Extract the [x, y] coordinate from the center of the cell holding the provided text.  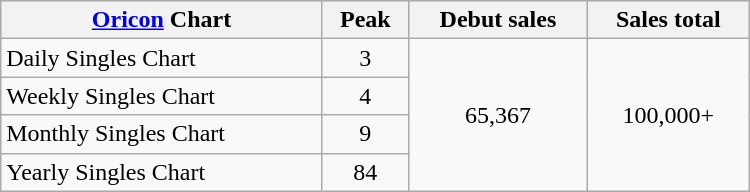
84 [365, 172]
3 [365, 58]
4 [365, 96]
Daily Singles Chart [162, 58]
100,000+ [668, 115]
Peak [365, 20]
Debut sales [498, 20]
9 [365, 134]
Yearly Singles Chart [162, 172]
Sales total [668, 20]
Oricon Chart [162, 20]
Weekly Singles Chart [162, 96]
65,367 [498, 115]
Monthly Singles Chart [162, 134]
